Return (X, Y) of the center of cell containing provided text 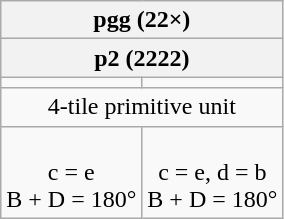
4-tile primitive unit (142, 107)
c = eB + D = 180° (72, 172)
c = e, d = bB + D = 180° (212, 172)
pgg (22×) (142, 20)
p2 (2222) (142, 58)
